Output the [x, y] coordinate of the center of the cell containing the given text.  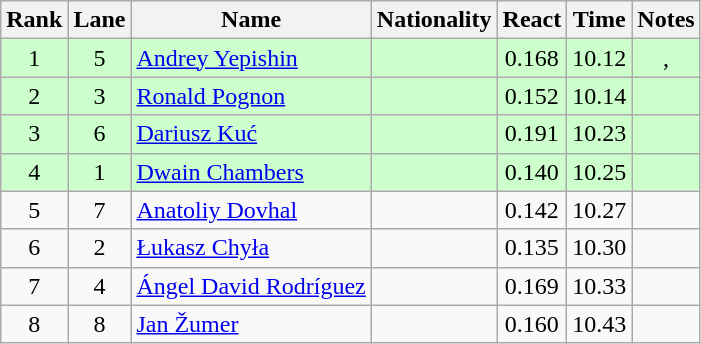
Time [600, 20]
React [532, 20]
0.168 [532, 58]
0.140 [532, 172]
0.191 [532, 134]
0.152 [532, 96]
Dwain Chambers [251, 172]
Jan Žumer [251, 324]
Dariusz Kuć [251, 134]
Ronald Pognon [251, 96]
Łukasz Chyła [251, 248]
Notes [666, 20]
0.160 [532, 324]
10.27 [600, 210]
10.25 [600, 172]
0.135 [532, 248]
0.142 [532, 210]
Name [251, 20]
, [666, 58]
0.169 [532, 286]
Andrey Yepishin [251, 58]
10.33 [600, 286]
10.23 [600, 134]
Ángel David Rodríguez [251, 286]
10.12 [600, 58]
10.43 [600, 324]
Rank [34, 20]
Lane [100, 20]
Anatoliy Dovhal [251, 210]
Nationality [434, 20]
10.14 [600, 96]
10.30 [600, 248]
